For the text-containing cell, return its midpoint in (X, Y) coordinate format. 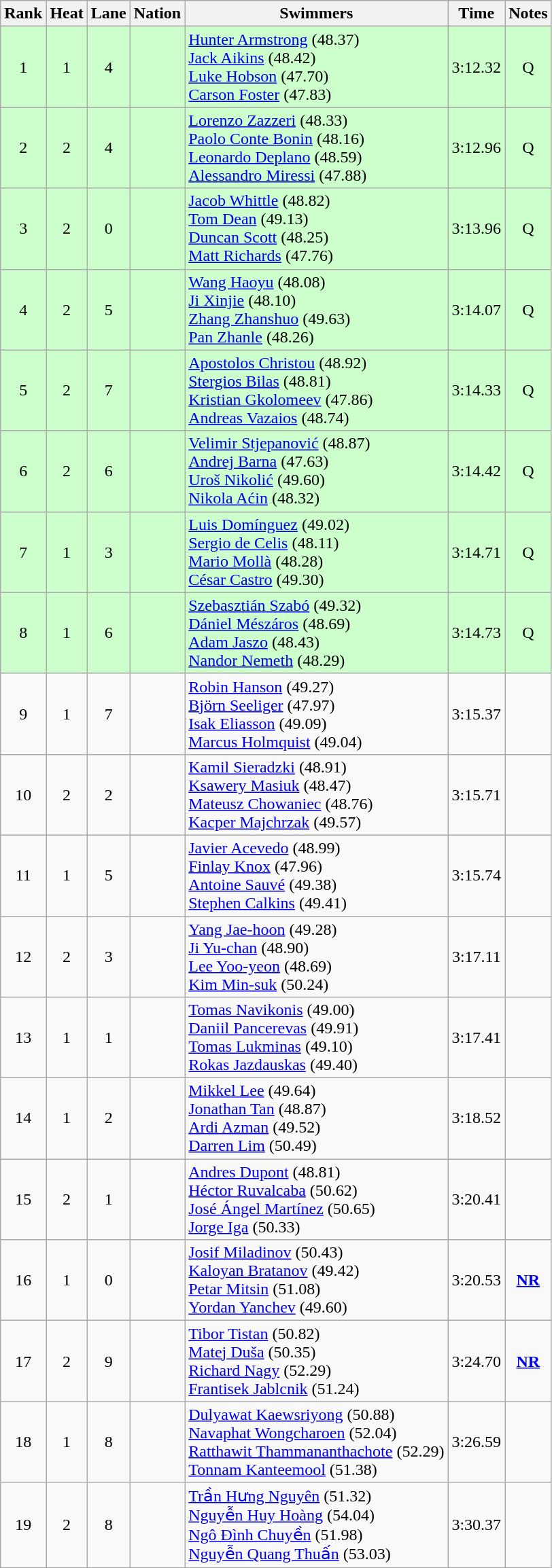
Jacob Whittle (48.82)Tom Dean (49.13)Duncan Scott (48.25)Matt Richards (47.76) (317, 228)
Yang Jae-hoon (49.28)Ji Yu-chan (48.90)Lee Yoo-yeon (48.69)Kim Min-suk (50.24) (317, 957)
Mikkel Lee (49.64)Jonathan Tan (48.87)Ardi Azman (49.52)Darren Lim (50.49) (317, 1118)
3:20.53 (477, 1280)
Dulyawat Kaewsriyong (50.88)Navaphat Wongcharoen (52.04)Ratthawit Thammananthachote (52.29)Tonnam Kanteemool (51.38) (317, 1442)
Rank (23, 14)
16 (23, 1280)
Hunter Armstrong (48.37)Jack Aikins (48.42)Luke Hobson (47.70)Carson Foster (47.83) (317, 67)
Robin Hanson (49.27)Björn Seeliger (47.97)Isak Eliasson (49.09)Marcus Holmquist (49.04) (317, 713)
Josif Miladinov (50.43)Kaloyan Bratanov (49.42)Petar Mitsin (51.08)Yordan Yanchev (49.60) (317, 1280)
18 (23, 1442)
12 (23, 957)
Notes (528, 14)
3:14.07 (477, 310)
Time (477, 14)
10 (23, 795)
3:17.11 (477, 957)
11 (23, 875)
3:14.33 (477, 390)
Velimir Stjepanović (48.87)Andrej Barna (47.63)Uroš Nikolić (49.60)Nikola Aćin (48.32) (317, 471)
3:14.42 (477, 471)
Heat (67, 14)
3:14.73 (477, 633)
Kamil Sieradzki (48.91)Ksawery Masiuk (48.47)Mateusz Chowaniec (48.76)Kacper Majchrzak (49.57) (317, 795)
Swimmers (317, 14)
3:18.52 (477, 1118)
3:13.96 (477, 228)
Lane (109, 14)
3:12.96 (477, 148)
Andres Dupont (48.81)Héctor Ruvalcaba (50.62)José Ángel Martínez (50.65)Jorge Iga (50.33) (317, 1200)
17 (23, 1361)
3:30.37 (477, 1525)
Tomas Navikonis (49.00)Daniil Pancerevas (49.91)Tomas Lukminas (49.10)Rokas Jazdauskas (49.40) (317, 1038)
19 (23, 1525)
3:17.41 (477, 1038)
3:24.70 (477, 1361)
Trần Hưng Nguyên (51.32)Nguyễn Huy Hoàng (54.04)Ngô Đình Chuyền (51.98)Nguyễn Quang Thuấn (53.03) (317, 1525)
15 (23, 1200)
Lorenzo Zazzeri (48.33)Paolo Conte Bonin (48.16)Leonardo Deplano (48.59)Alessandro Miressi (47.88) (317, 148)
13 (23, 1038)
14 (23, 1118)
3:26.59 (477, 1442)
Javier Acevedo (48.99)Finlay Knox (47.96)Antoine Sauvé (49.38)Stephen Calkins (49.41) (317, 875)
3:15.74 (477, 875)
3:20.41 (477, 1200)
3:15.71 (477, 795)
3:12.32 (477, 67)
3:14.71 (477, 552)
3:15.37 (477, 713)
Luis Domínguez (49.02)Sergio de Celis (48.11)Mario Mollà (48.28)César Castro (49.30) (317, 552)
Szebasztián Szabó (49.32)Dániel Mészáros (48.69)Adam Jaszo (48.43)Nandor Nemeth (48.29) (317, 633)
Apostolos Christou (48.92)Stergios Bilas (48.81)Kristian Gkolomeev (47.86)Andreas Vazaios (48.74) (317, 390)
Wang Haoyu (48.08)Ji Xinjie (48.10)Zhang Zhanshuo (49.63)Pan Zhanle (48.26) (317, 310)
Tibor Tistan (50.82)Matej Duša (50.35)Richard Nagy (52.29)Frantisek Jablcnik (51.24) (317, 1361)
Nation (157, 14)
